Determine the [x, y] coordinate at the center of the cell enclosing the given text.  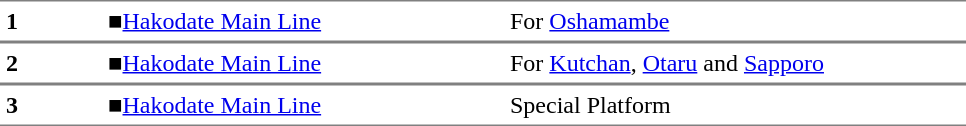
For Kutchan, Otaru and Sapporo [735, 63]
3 [51, 105]
1 [51, 21]
2 [51, 63]
For Oshamambe [735, 21]
Special Platform [735, 105]
